Return the [X, Y] coordinate for the center point of the cell that contains the specified text.  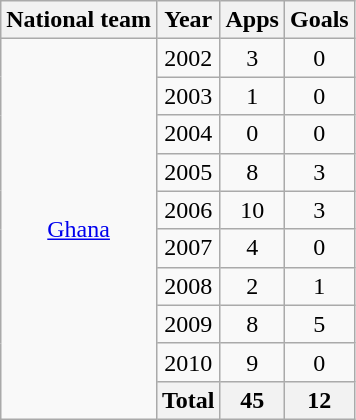
2004 [188, 134]
2 [252, 286]
5 [319, 324]
2003 [188, 96]
4 [252, 248]
2002 [188, 58]
45 [252, 400]
Ghana [79, 230]
2007 [188, 248]
10 [252, 210]
Year [188, 20]
2010 [188, 362]
12 [319, 400]
National team [79, 20]
9 [252, 362]
Total [188, 400]
2006 [188, 210]
2005 [188, 172]
Apps [252, 20]
2009 [188, 324]
2008 [188, 286]
Goals [319, 20]
